Pinpoint the cell where the given text exists, returning its (x, y) midpoint coordinate. 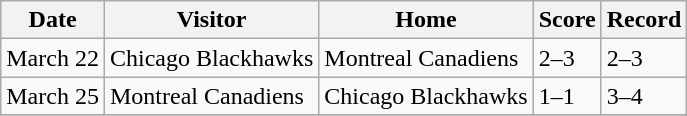
3–4 (644, 96)
March 25 (53, 96)
Score (567, 20)
Record (644, 20)
1–1 (567, 96)
March 22 (53, 58)
Date (53, 20)
Home (426, 20)
Visitor (211, 20)
